Extract the [X, Y] coordinate from the center of the cell holding the provided text.  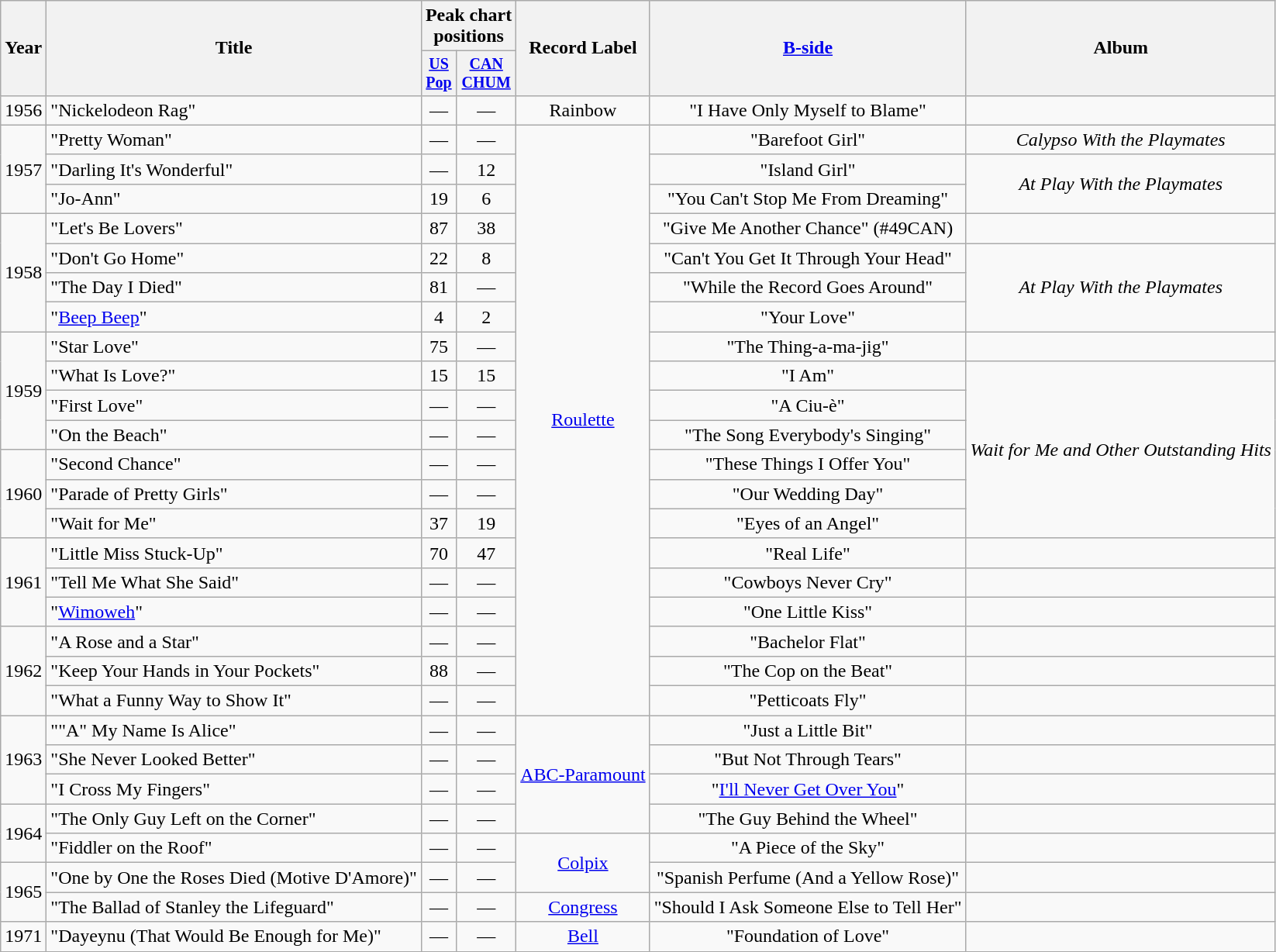
1965 [23, 892]
"Real Life" [808, 553]
"Petticoats Fly" [808, 701]
"Your Love" [808, 317]
"Barefoot Girl" [808, 140]
"Eyes of an Angel" [808, 523]
Peak chartpositions [468, 26]
1958 [23, 273]
"Don't Go Home" [234, 258]
37 [439, 523]
"Jo-Ann" [234, 198]
"Parade of Pretty Girls" [234, 494]
"I Have Only Myself to Blame" [808, 110]
38 [487, 229]
"One Little Kiss" [808, 612]
87 [439, 229]
2 [487, 317]
"But Not Through Tears" [808, 760]
Roulette [583, 420]
1956 [23, 110]
"Island Girl" [808, 169]
"Foundation of Love" [808, 936]
"A Piece of the Sky" [808, 848]
"What Is Love?" [234, 376]
"Fiddler on the Roof" [234, 848]
"One by One the Roses Died (Motive D'Amore)" [234, 878]
12 [487, 169]
88 [439, 671]
""A" My Name Is Alice" [234, 730]
1960 [23, 494]
"The Cop on the Beat" [808, 671]
"Wait for Me" [234, 523]
"Darling It's Wonderful" [234, 169]
75 [439, 347]
1964 [23, 833]
"These Things I Offer You" [808, 464]
"Dayeynu (That Would Be Enough for Me)" [234, 936]
"While the Record Goes Around" [808, 288]
"The Song Everybody's Singing" [808, 435]
"Second Chance" [234, 464]
"Pretty Woman" [234, 140]
"Our Wedding Day" [808, 494]
"I'll Never Get Over You" [808, 789]
"A Ciu-è" [808, 405]
"Wimoweh" [234, 612]
1957 [23, 169]
Record Label [583, 48]
Title [234, 48]
"Tell Me What She Said" [234, 582]
"The Guy Behind the Wheel" [808, 819]
47 [487, 553]
"The Thing-a-ma-jig" [808, 347]
"The Day I Died" [234, 288]
"I Am" [808, 376]
ABC-Paramount [583, 774]
"You Can't Stop Me From Dreaming" [808, 198]
"Bachelor Flat" [808, 641]
"Give Me Another Chance" (#49CAN) [808, 229]
8 [487, 258]
"The Ballad of Stanley the Lifeguard" [234, 907]
Bell [583, 936]
"First Love" [234, 405]
"Beep Beep" [234, 317]
1962 [23, 671]
"Should I Ask Someone Else to Tell Her" [808, 907]
"Just a Little Bit" [808, 730]
CANCHUM [487, 73]
Wait for Me and Other Outstanding Hits [1121, 450]
Calypso With the Playmates [1121, 140]
"I Cross My Fingers" [234, 789]
"Cowboys Never Cry" [808, 582]
Colpix [583, 863]
1961 [23, 582]
4 [439, 317]
Album [1121, 48]
"She Never Looked Better" [234, 760]
Congress [583, 907]
"A Rose and a Star" [234, 641]
6 [487, 198]
"What a Funny Way to Show It" [234, 701]
"Little Miss Stuck-Up" [234, 553]
70 [439, 553]
Year [23, 48]
"Star Love" [234, 347]
"Let's Be Lovers" [234, 229]
1971 [23, 936]
"The Only Guy Left on the Corner" [234, 819]
"Nickelodeon Rag" [234, 110]
22 [439, 258]
B-side [808, 48]
1963 [23, 760]
"Can't You Get It Through Your Head" [808, 258]
1959 [23, 391]
USPop [439, 73]
"Keep Your Hands in Your Pockets" [234, 671]
"Spanish Perfume (And a Yellow Rose)" [808, 878]
Rainbow [583, 110]
81 [439, 288]
"On the Beach" [234, 435]
